Pinpoint the cell where the given text exists, returning its [x, y] midpoint coordinate. 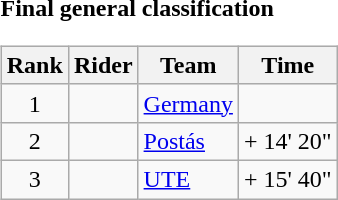
+ 14' 20" [288, 141]
Rank [34, 65]
Time [288, 65]
+ 15' 40" [288, 179]
Rider [103, 65]
2 [34, 141]
UTE [188, 179]
Postás [188, 141]
3 [34, 179]
1 [34, 103]
Germany [188, 103]
Team [188, 65]
